Identify which cell holds the provided text, then report its [x, y] central coordinate. 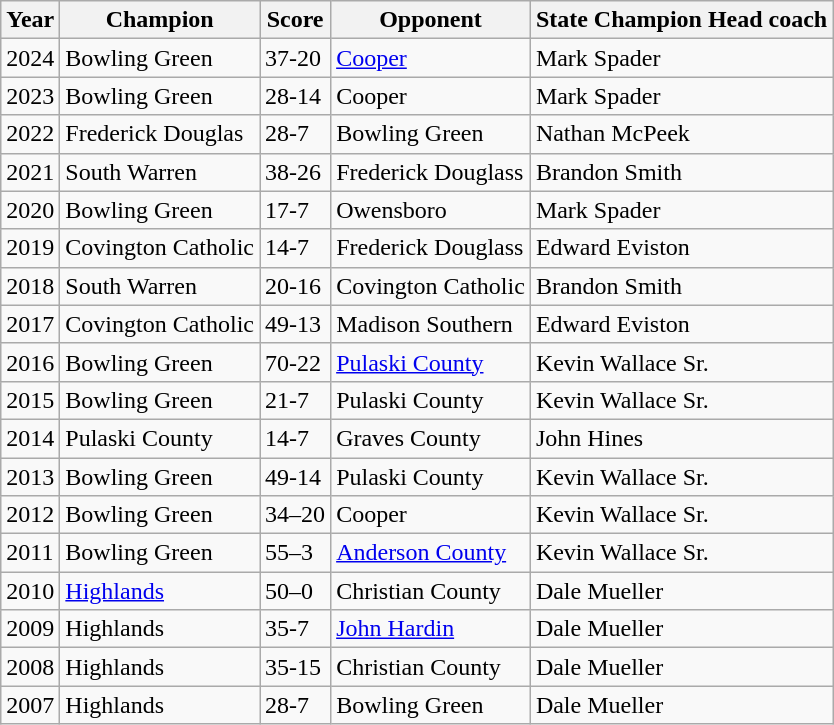
20-16 [296, 286]
2016 [30, 362]
Graves County [431, 438]
2009 [30, 629]
2007 [30, 705]
2014 [30, 438]
35-7 [296, 629]
Champion [160, 20]
Owensboro [431, 210]
State Champion Head coach [681, 20]
Opponent [431, 20]
2018 [30, 286]
2019 [30, 248]
2023 [30, 96]
49-14 [296, 477]
35-15 [296, 667]
21-7 [296, 400]
2013 [30, 477]
2008 [30, 667]
38-26 [296, 172]
2022 [30, 134]
Frederick Douglas [160, 134]
2010 [30, 591]
2011 [30, 553]
34–20 [296, 515]
28-14 [296, 96]
2015 [30, 400]
2024 [30, 58]
Madison Southern [431, 324]
37-20 [296, 58]
49-13 [296, 324]
2020 [30, 210]
John Hardin [431, 629]
2017 [30, 324]
Anderson County [431, 553]
2021 [30, 172]
17-7 [296, 210]
Score [296, 20]
2012 [30, 515]
70-22 [296, 362]
50–0 [296, 591]
Nathan McPeek [681, 134]
Year [30, 20]
John Hines [681, 438]
55–3 [296, 553]
